Capture the cell that displays the provided text and extract its (x, y) central coordinate. 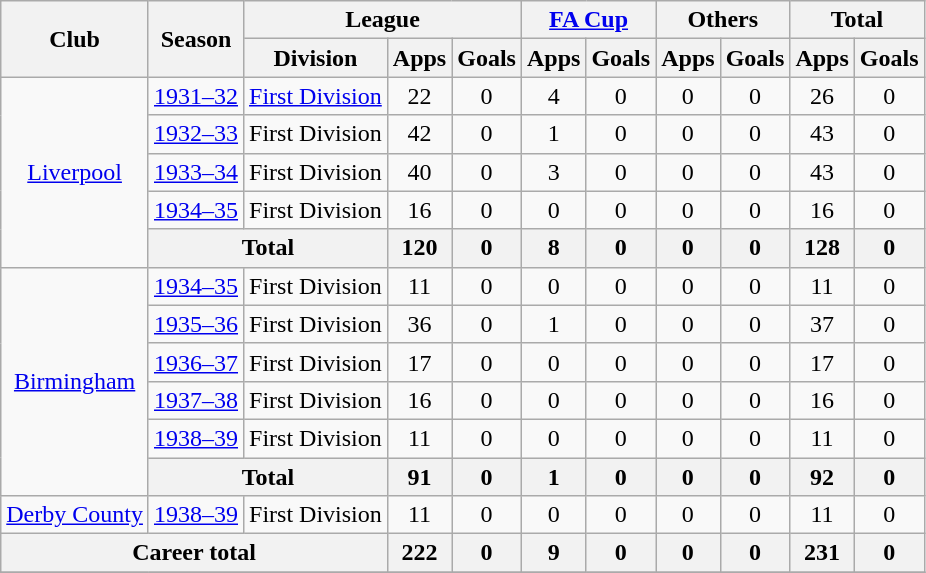
1936–37 (196, 362)
42 (419, 134)
40 (419, 172)
128 (822, 248)
1937–38 (196, 400)
26 (822, 96)
37 (822, 324)
120 (419, 248)
Derby County (75, 515)
3 (553, 172)
22 (419, 96)
4 (553, 96)
1931–32 (196, 96)
36 (419, 324)
Division (316, 58)
FA Cup (588, 20)
Season (196, 39)
92 (822, 477)
91 (419, 477)
1935–36 (196, 324)
Career total (194, 553)
Club (75, 39)
1933–34 (196, 172)
8 (553, 248)
1932–33 (196, 134)
League (383, 20)
9 (553, 553)
222 (419, 553)
231 (822, 553)
Birmingham (75, 381)
Others (723, 20)
Liverpool (75, 172)
